Pinpoint the cell where the given text exists, returning its (x, y) midpoint coordinate. 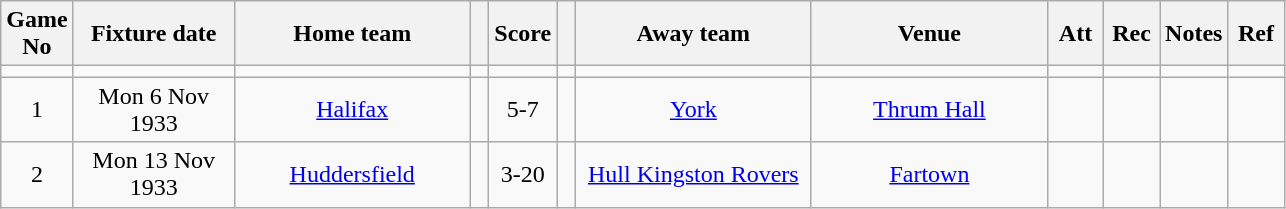
Halifax (352, 110)
Att (1075, 34)
Hull Kingston Rovers (693, 174)
Mon 13 Nov 1933 (154, 174)
Notes (1194, 34)
2 (37, 174)
Mon 6 Nov 1933 (154, 110)
Rec (1132, 34)
Ref (1256, 34)
York (693, 110)
Fixture date (154, 34)
3-20 (523, 174)
Away team (693, 34)
Game No (37, 34)
Venue (929, 34)
Score (523, 34)
1 (37, 110)
5-7 (523, 110)
Huddersfield (352, 174)
Home team (352, 34)
Thrum Hall (929, 110)
Fartown (929, 174)
